Search for the cell housing the specified text and yield its [x, y] center coordinate. 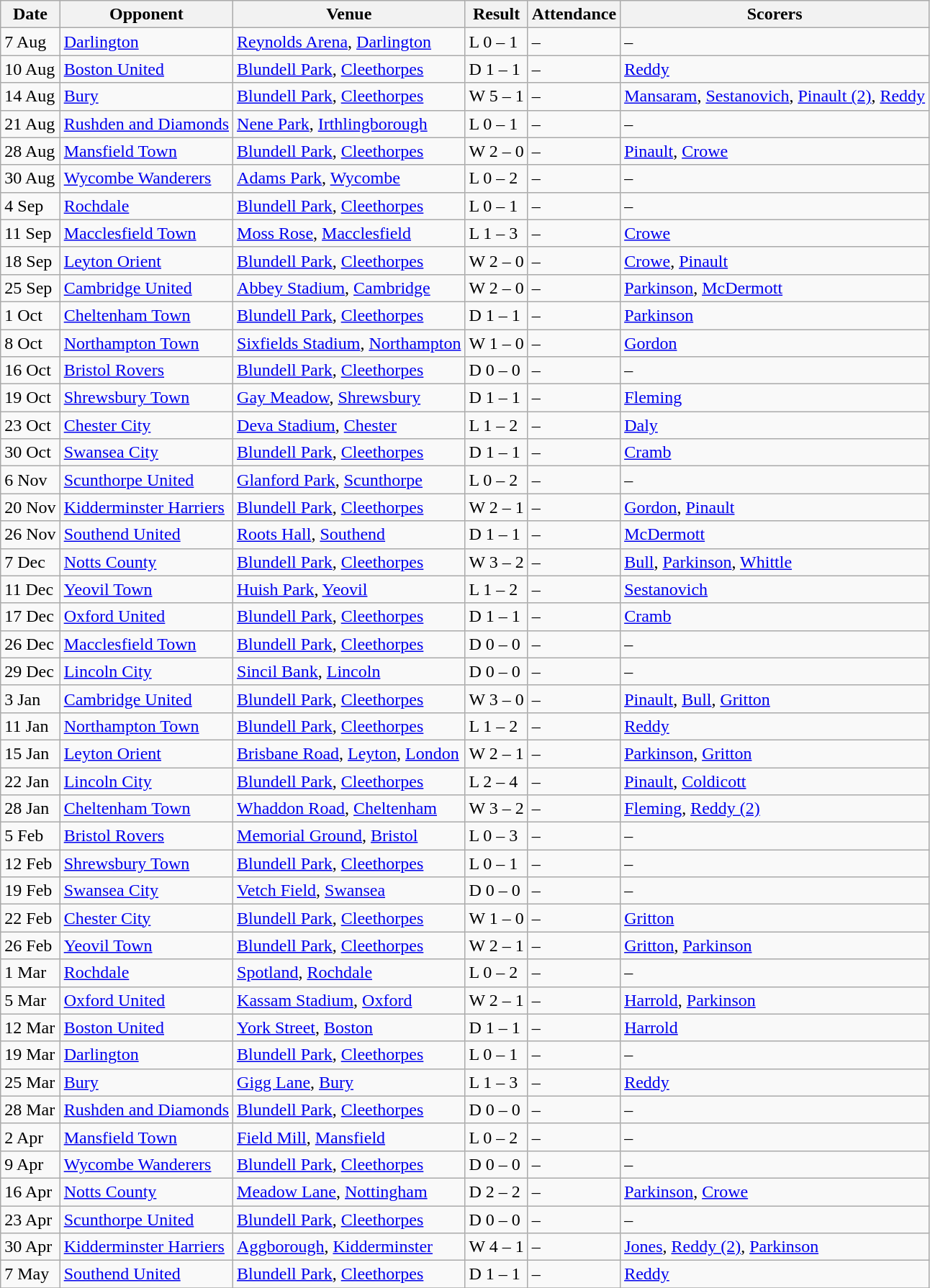
Gritton, Parkinson [775, 945]
18 Sep [30, 260]
5 Feb [30, 836]
12 Feb [30, 863]
Crowe [775, 233]
11 Jan [30, 726]
L 2 – 4 [497, 781]
26 Nov [30, 535]
16 Oct [30, 371]
21 Aug [30, 124]
Deva Stadium, Chester [349, 425]
Vetch Field, Swansea [349, 891]
29 Dec [30, 671]
Spotland, Rochdale [349, 973]
Pinault, Bull, Gritton [775, 699]
25 Mar [30, 1082]
19 Mar [30, 1055]
22 Feb [30, 918]
York Street, Boston [349, 1028]
D 2 – 2 [497, 1192]
Moss Rose, Macclesfield [349, 233]
Bull, Parkinson, Whittle [775, 562]
28 Mar [30, 1110]
23 Apr [30, 1220]
Parkinson, Gritton [775, 753]
L 0 – 3 [497, 836]
10 Aug [30, 69]
W 4 – 1 [497, 1247]
Pinault, Crowe [775, 151]
19 Feb [30, 891]
Gigg Lane, Bury [349, 1082]
Adams Park, Wycombe [349, 178]
4 Sep [30, 206]
Meadow Lane, Nottingham [349, 1192]
Memorial Ground, Bristol [349, 836]
5 Mar [30, 1000]
7 Aug [30, 42]
11 Dec [30, 589]
Gritton [775, 918]
Glanford Park, Scunthorpe [349, 480]
15 Jan [30, 753]
W 3 – 0 [497, 699]
7 Dec [30, 562]
6 Nov [30, 480]
Kassam Stadium, Oxford [349, 1000]
Gordon, Pinault [775, 507]
20 Nov [30, 507]
Mansaram, Sestanovich, Pinault (2), Reddy [775, 96]
Parkinson [775, 315]
Parkinson, McDermott [775, 288]
Result [497, 14]
Harrold [775, 1028]
Huish Park, Yeovil [349, 589]
19 Oct [30, 398]
28 Jan [30, 809]
Fleming [775, 398]
Fleming, Reddy (2) [775, 809]
8 Oct [30, 343]
Date [30, 14]
Sincil Bank, Lincoln [349, 671]
Gay Meadow, Shrewsbury [349, 398]
Field Mill, Mansfield [349, 1137]
17 Dec [30, 617]
9 Apr [30, 1164]
28 Aug [30, 151]
25 Sep [30, 288]
Attendance [574, 14]
1 Oct [30, 315]
22 Jan [30, 781]
Aggborough, Kidderminster [349, 1247]
14 Aug [30, 96]
23 Oct [30, 425]
McDermott [775, 535]
30 Oct [30, 453]
Sixfields Stadium, Northampton [349, 343]
Pinault, Coldicott [775, 781]
26 Dec [30, 644]
3 Jan [30, 699]
Whaddon Road, Cheltenham [349, 809]
1 Mar [30, 973]
Crowe, Pinault [775, 260]
7 May [30, 1274]
2 Apr [30, 1137]
Gordon [775, 343]
Reynolds Arena, Darlington [349, 42]
W 5 – 1 [497, 96]
26 Feb [30, 945]
Roots Hall, Southend [349, 535]
Harrold, Parkinson [775, 1000]
Brisbane Road, Leyton, London [349, 753]
Venue [349, 14]
Opponent [146, 14]
11 Sep [30, 233]
Parkinson, Crowe [775, 1192]
30 Aug [30, 178]
30 Apr [30, 1247]
Scorers [775, 14]
16 Apr [30, 1192]
12 Mar [30, 1028]
Jones, Reddy (2), Parkinson [775, 1247]
Nene Park, Irthlingborough [349, 124]
Abbey Stadium, Cambridge [349, 288]
Sestanovich [775, 589]
Daly [775, 425]
